Return [x, y] of the center of cell containing provided text 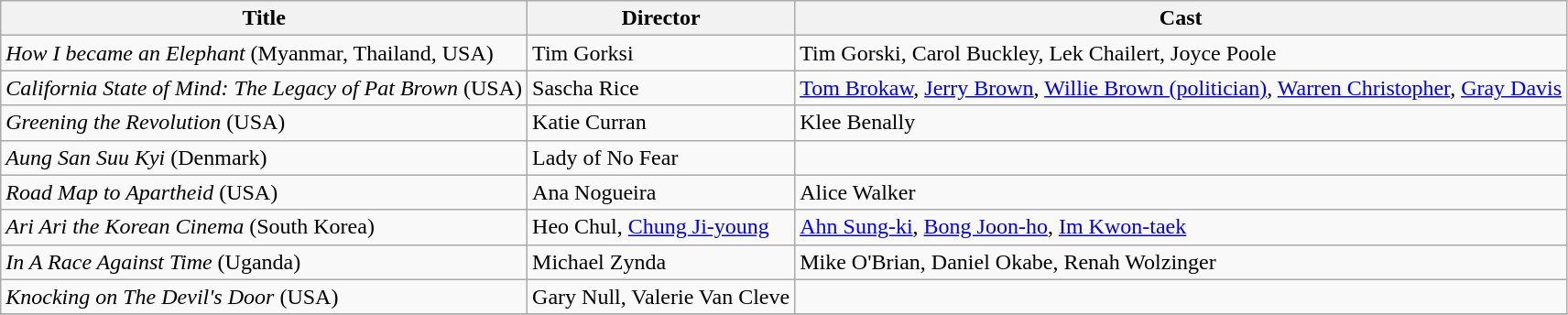
Knocking on The Devil's Door (USA) [264, 297]
Lady of No Fear [661, 157]
Ana Nogueira [661, 192]
Heo Chul, Chung Ji-young [661, 227]
Klee Benally [1181, 123]
Cast [1181, 18]
California State of Mind: The Legacy of Pat Brown (USA) [264, 88]
Tom Brokaw, Jerry Brown, Willie Brown (politician), Warren Christopher, Gray Davis [1181, 88]
Gary Null, Valerie Van Cleve [661, 297]
How I became an Elephant (Myanmar, Thailand, USA) [264, 53]
Katie Curran [661, 123]
Tim Gorski, Carol Buckley, Lek Chailert, Joyce Poole [1181, 53]
Greening the Revolution (USA) [264, 123]
Michael Zynda [661, 262]
Alice Walker [1181, 192]
Director [661, 18]
Mike O'Brian, Daniel Okabe, Renah Wolzinger [1181, 262]
Road Map to Apartheid (USA) [264, 192]
Tim Gorksi [661, 53]
Title [264, 18]
Ari Ari the Korean Cinema (South Korea) [264, 227]
Sascha Rice [661, 88]
Ahn Sung-ki, Bong Joon-ho, Im Kwon-taek [1181, 227]
In A Race Against Time (Uganda) [264, 262]
Aung San Suu Kyi (Denmark) [264, 157]
